Scan for the cell matching the given text and deliver its (X, Y) coordinate at center. 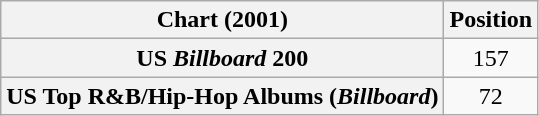
72 (491, 96)
Chart (2001) (222, 20)
US Top R&B/Hip-Hop Albums (Billboard) (222, 96)
157 (491, 58)
US Billboard 200 (222, 58)
Position (491, 20)
